Provide the (x, y) coordinate of the cell's center where the given text is located.  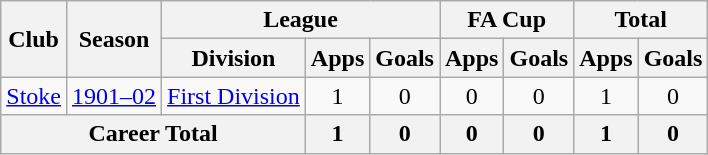
Season (114, 39)
First Division (234, 96)
League (301, 20)
Division (234, 58)
Stoke (34, 96)
FA Cup (507, 20)
1901–02 (114, 96)
Career Total (154, 134)
Total (641, 20)
Club (34, 39)
